Provide the [x, y] coordinate of the cell's center where the given text is located.  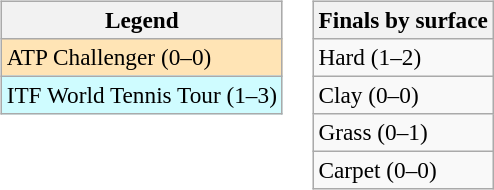
Finals by surface [403, 20]
ATP Challenger (0–0) [142, 57]
Clay (0–0) [403, 95]
Carpet (0–0) [403, 171]
ITF World Tennis Tour (1–3) [142, 95]
Grass (0–1) [403, 133]
Hard (1–2) [403, 57]
Legend [142, 20]
